Output the [x, y] coordinate of the center of the cell containing the given text.  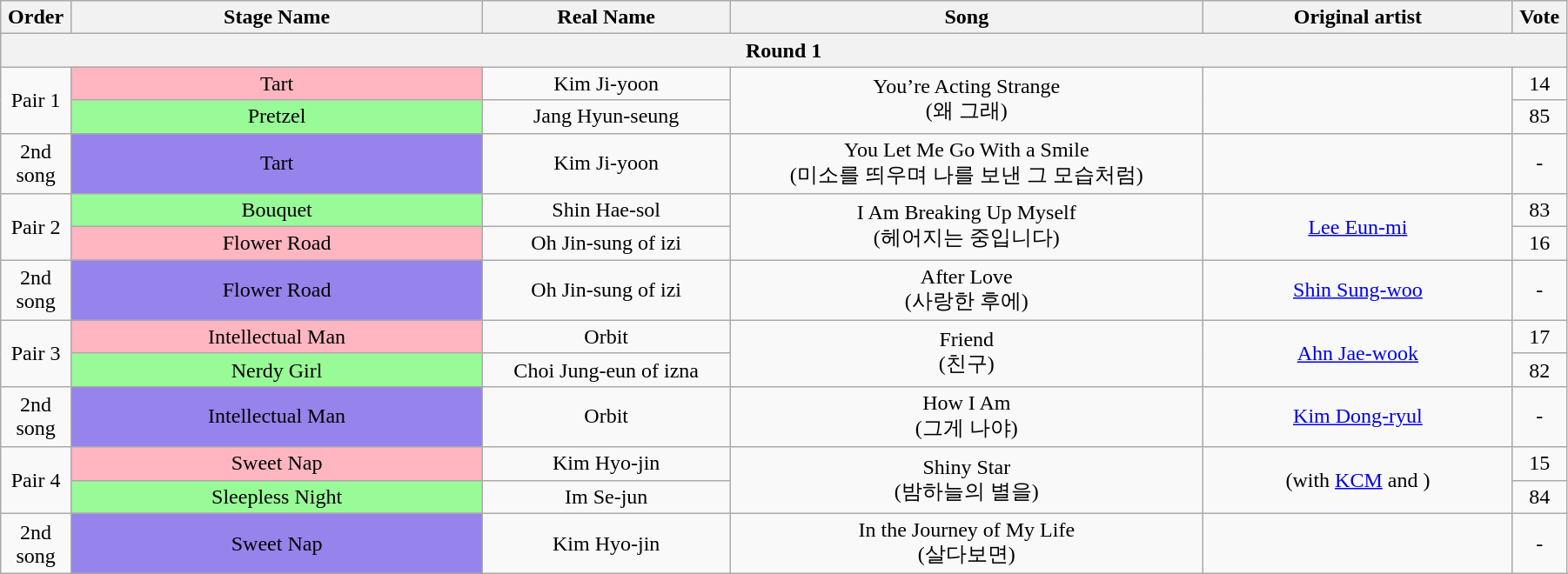
Pair 2 [37, 227]
Pretzel [277, 117]
84 [1540, 497]
How I Am(그게 나야) [967, 417]
After Love(사랑한 후에) [967, 290]
You’re Acting Strange(왜 그래) [967, 100]
Sleepless Night [277, 497]
Pair 4 [37, 480]
Jang Hyun-seung [606, 117]
83 [1540, 210]
Pair 3 [37, 353]
You Let Me Go With a Smile(미소를 띄우며 나를 보낸 그 모습처럼) [967, 164]
Original artist [1357, 17]
Ahn Jae-wook [1357, 353]
16 [1540, 244]
82 [1540, 370]
Kim Dong-ryul [1357, 417]
15 [1540, 464]
In the Journey of My Life(살다보면) [967, 544]
Shiny Star(밤하늘의 별을) [967, 480]
Friend(친구) [967, 353]
Shin Sung-woo [1357, 290]
17 [1540, 337]
Song [967, 17]
Vote [1540, 17]
Round 1 [784, 50]
Choi Jung-eun of izna [606, 370]
Stage Name [277, 17]
14 [1540, 83]
Nerdy Girl [277, 370]
Bouquet [277, 210]
85 [1540, 117]
Shin Hae-sol [606, 210]
I Am Breaking Up Myself(헤어지는 중입니다) [967, 227]
Pair 1 [37, 100]
(with KCM and ) [1357, 480]
Lee Eun-mi [1357, 227]
Im Se-jun [606, 497]
Order [37, 17]
Real Name [606, 17]
